From the cell containing the given text, extract its center point as [x, y] coordinate. 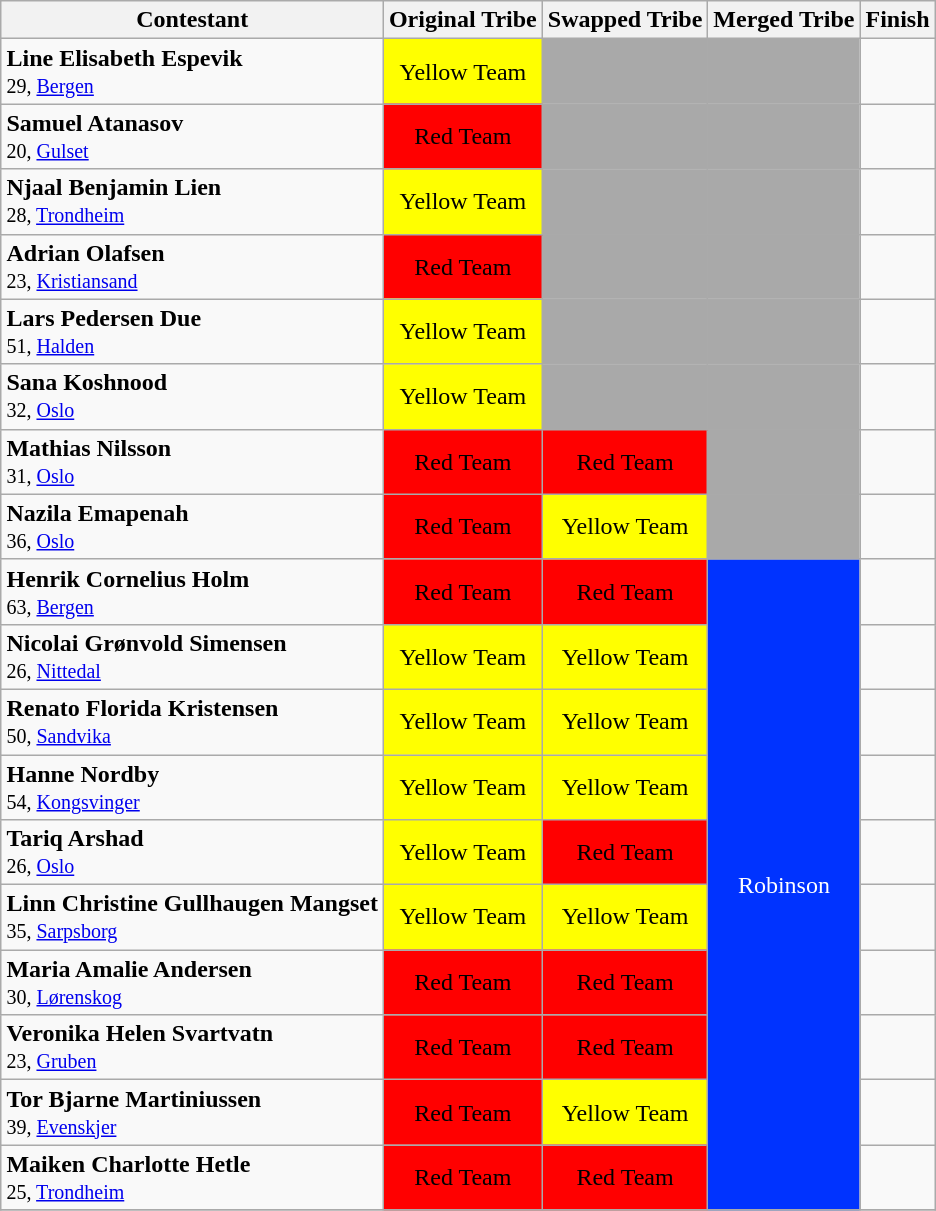
Renato Florida Kristensen50, Sandvika [192, 722]
Swapped Tribe [625, 20]
Line Elisabeth Espevik29, Bergen [192, 72]
Finish [898, 20]
Nicolai Grønvold Simensen26, Nittedal [192, 656]
Henrik Cornelius Holm63, Bergen [192, 592]
Njaal Benjamin Lien28, Trondheim [192, 202]
Veronika Helen Svartvatn23, Gruben [192, 1048]
Linn Christine Gullhaugen Mangset35, Sarpsborg [192, 918]
Maiken Charlotte Hetle25, Trondheim [192, 1178]
Tor Bjarne Martiniussen39, Evenskjer [192, 1112]
Contestant [192, 20]
Sana Koshnood32, Oslo [192, 396]
Robinson [784, 884]
Nazila Emapenah36, Oslo [192, 526]
Merged Tribe [784, 20]
Samuel Atanasov20, Gulset [192, 136]
Adrian Olafsen23, Kristiansand [192, 266]
Maria Amalie Andersen30, Lørenskog [192, 982]
Lars Pedersen Due51, Halden [192, 332]
Hanne Nordby54, Kongsvinger [192, 786]
Tariq Arshad26, Oslo [192, 852]
Original Tribe [462, 20]
Mathias Nilsson31, Oslo [192, 462]
